From the cell containing the given text, extract its center point as (X, Y) coordinate. 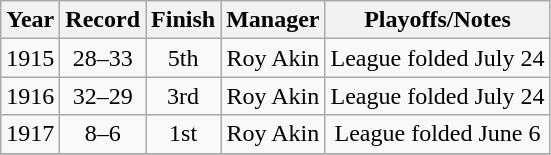
32–29 (103, 96)
28–33 (103, 58)
Record (103, 20)
League folded June 6 (438, 134)
3rd (184, 96)
1st (184, 134)
Manager (273, 20)
Year (30, 20)
1917 (30, 134)
1916 (30, 96)
1915 (30, 58)
8–6 (103, 134)
Finish (184, 20)
5th (184, 58)
Playoffs/Notes (438, 20)
